Return [x, y] of the center of cell containing provided text 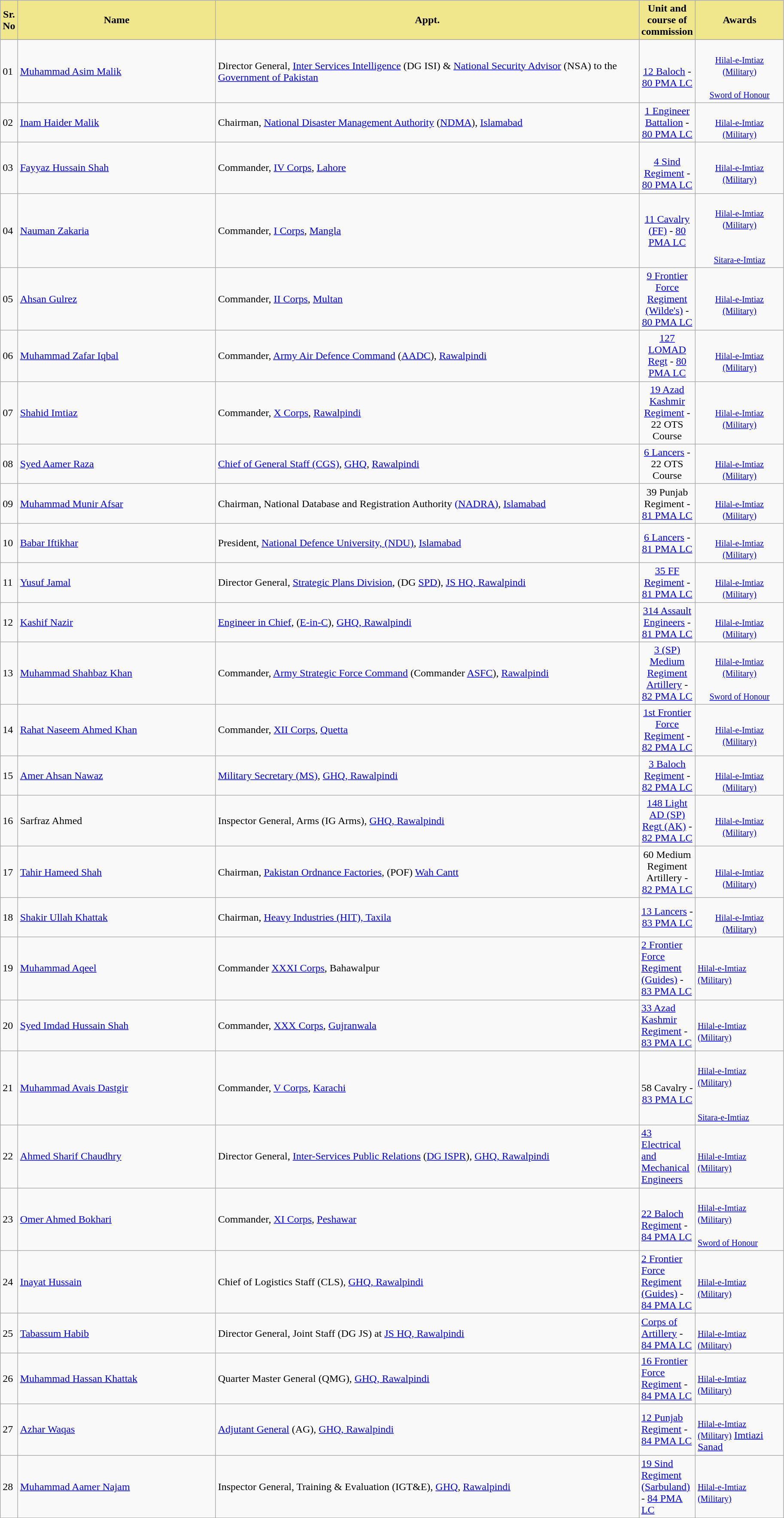
Fayyaz Hussain Shah [117, 167]
Muhammad Shahbaz Khan [117, 673]
23 [9, 1219]
Muhammad Avais Dastgir [117, 1088]
3 Baloch Regiment - 82 PMA LC [667, 776]
24 [9, 1282]
Inspector General, Training & Evaluation (IGT&E), GHQ, Rawalpindi [427, 1486]
Military Secretary (MS), GHQ, Rawalpindi [427, 776]
148 Light AD (SP) Regt (AK) - 82 PMA LC [667, 821]
Name [117, 20]
60 Medium Regiment Artillery - 82 PMA LC [667, 872]
Quarter Master General (QMG), GHQ, Rawalpindi [427, 1378]
11 Cavalry (FF) - 80 PMA LC [667, 230]
Commander, XI Corps, Peshawar [427, 1219]
Engineer in Chief, (E-in-C), GHQ, Rawalpindi [427, 622]
Inam Haider Malik [117, 122]
22 Baloch Regiment - 84 PMA LC [667, 1219]
Ahsan Gulrez [117, 299]
4 Sind Regiment - 80 PMA LC [667, 167]
16 Frontier Force Regiment - 84 PMA LC [667, 1378]
05 [9, 299]
1st Frontier Force Regiment - 82 PMA LC [667, 730]
11 [9, 582]
Commander, XXX Corps, Gujranwala [427, 1025]
21 [9, 1088]
25 [9, 1333]
127 LOMAD Regt - 80 PMA LC [667, 356]
Corps of Artillery - 84 PMA LC [667, 1333]
07 [9, 413]
16 [9, 821]
Muhammad Munir Afsar [117, 503]
13 Lancers - 83 PMA LC [667, 917]
09 [9, 503]
Syed Aamer Raza [117, 464]
Commander, V Corps, Karachi [427, 1088]
Inspector General, Arms (IG Arms), GHQ, Rawalpindi [427, 821]
Inayat Hussain [117, 1282]
39 Punjab Regiment - 81 PMA LC [667, 503]
10 [9, 543]
Director General, Inter Services Intelligence (DG ISI) & National Security Advisor (NSA) to the Government of Pakistan [427, 71]
1 Engineer Battalion - 80 PMA LC [667, 122]
43 Electrical and Mechanical Engineers [667, 1156]
Commander XXXI Corps, Bahawalpur [427, 968]
Muhammad Zafar Iqbal [117, 356]
06 [9, 356]
Director General, Joint Staff (DG JS) at JS HQ, Rawalpindi [427, 1333]
19 [9, 968]
33 Azad Kashmir Regiment - 83 PMA LC [667, 1025]
Chairman, National Disaster Management Authority (NDMA), Islamabad [427, 122]
Chairman, Heavy Industries (HIT), Taxila [427, 917]
03 [9, 167]
Azhar Waqas [117, 1429]
08 [9, 464]
Commander, Army Strategic Force Command (Commander ASFC), Rawalpindi [427, 673]
Syed Imdad Hussain Shah [117, 1025]
17 [9, 872]
Commander, II Corps, Multan [427, 299]
Adjutant General (AG), GHQ, Rawalpindi [427, 1429]
Muhammad Aamer Najam [117, 1486]
6 Lancers - 81 PMA LC [667, 543]
Chief of General Staff (CGS), GHQ, Rawalpindi [427, 464]
Chief of Logistics Staff (CLS), GHQ, Rawalpindi [427, 1282]
15 [9, 776]
19 Azad Kashmir Regiment - 22 OTS Course [667, 413]
Unit and course of commission [667, 20]
2 Frontier Force Regiment (Guides) - 83 PMA LC [667, 968]
2 Frontier Force Regiment (Guides) - 84 PMA LC [667, 1282]
Director General, Inter-Services Public Relations (DG ISPR), GHQ, Rawalpindi [427, 1156]
02 [9, 122]
14 [9, 730]
26 [9, 1378]
Omer Ahmed Bokhari [117, 1219]
12 Punjab Regiment - 84 PMA LC [667, 1429]
Muhammad Aqeel [117, 968]
President, National Defence University, (NDU), Islamabad [427, 543]
Rahat Naseem Ahmed Khan [117, 730]
Ahmed Sharif Chaudhry [117, 1156]
Chairman, National Database and Registration Authority (NADRA), Islamabad [427, 503]
Babar Iftikhar [117, 543]
Tahir Hameed Shah [117, 872]
Sarfraz Ahmed [117, 821]
Shahid Imtiaz [117, 413]
01 [9, 71]
Sr. No [9, 20]
19 Sind Regiment (Sarbuland) - 84 PMA LC [667, 1486]
Appt. [427, 20]
Awards [739, 20]
27 [9, 1429]
Commander, I Corps, Mangla [427, 230]
Kashif Nazir [117, 622]
Amer Ahsan Nawaz [117, 776]
18 [9, 917]
12 [9, 622]
Muhammad Hassan Khattak [117, 1378]
314 Assault Engineers - 81 PMA LC [667, 622]
Yusuf Jamal [117, 582]
6 Lancers - 22 OTS Course [667, 464]
Commander, IV Corps, Lahore [427, 167]
35 FF Regiment - 81 PMA LC [667, 582]
12 Baloch - 80 PMA LC [667, 71]
Commander, X Corps, Rawalpindi [427, 413]
20 [9, 1025]
Commander, XII Corps, Quetta [427, 730]
Muhammad Asim Malik [117, 71]
Hilal-e-Imtiaz (Military) Imtiazi Sanad [739, 1429]
9 Frontier Force Regiment (Wilde's) - 80 PMA LC [667, 299]
13 [9, 673]
Nauman Zakaria [117, 230]
22 [9, 1156]
Shakir Ullah Khattak [117, 917]
28 [9, 1486]
Director General, Strategic Plans Division, (DG SPD), JS HQ, Rawalpindi [427, 582]
3 (SP) Medium Regiment Artillery - 82 PMA LC [667, 673]
04 [9, 230]
58 Cavalry - 83 PMA LC [667, 1088]
Chairman, Pakistan Ordnance Factories, (POF) Wah Cantt [427, 872]
Tabassum Habib [117, 1333]
Commander, Army Air Defence Command (AADC), Rawalpindi [427, 356]
